Provide the [x, y] coordinate of the cell's center where the given text is located.  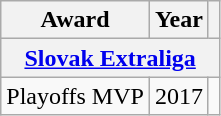
Year [178, 20]
Award [76, 20]
2017 [178, 96]
Slovak Extraliga [110, 58]
Playoffs MVP [76, 96]
